Capture the cell that displays the provided text and extract its (x, y) central coordinate. 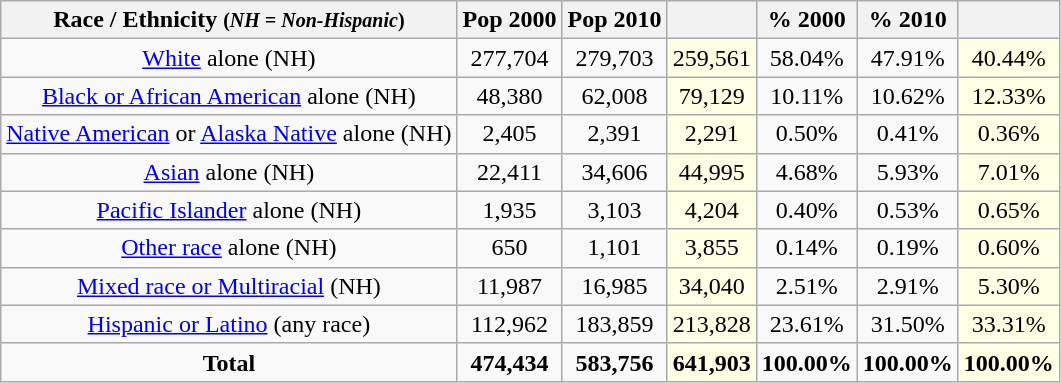
0.60% (1008, 248)
0.65% (1008, 210)
0.41% (908, 134)
2.91% (908, 286)
10.11% (806, 96)
Asian alone (NH) (229, 172)
2.51% (806, 286)
31.50% (908, 324)
5.30% (1008, 286)
4,204 (712, 210)
474,434 (510, 362)
47.91% (908, 58)
583,756 (614, 362)
10.62% (908, 96)
% 2000 (806, 20)
Pop 2010 (614, 20)
2,391 (614, 134)
279,703 (614, 58)
23.61% (806, 324)
Pacific Islander alone (NH) (229, 210)
16,985 (614, 286)
Total (229, 362)
62,008 (614, 96)
Race / Ethnicity (NH = Non-Hispanic) (229, 20)
277,704 (510, 58)
3,855 (712, 248)
0.50% (806, 134)
1,101 (614, 248)
0.14% (806, 248)
7.01% (1008, 172)
3,103 (614, 210)
1,935 (510, 210)
183,859 (614, 324)
48,380 (510, 96)
2,291 (712, 134)
5.93% (908, 172)
259,561 (712, 58)
% 2010 (908, 20)
12.33% (1008, 96)
0.19% (908, 248)
Other race alone (NH) (229, 248)
213,828 (712, 324)
Hispanic or Latino (any race) (229, 324)
650 (510, 248)
641,903 (712, 362)
0.53% (908, 210)
Black or African American alone (NH) (229, 96)
34,040 (712, 286)
79,129 (712, 96)
58.04% (806, 58)
11,987 (510, 286)
0.40% (806, 210)
White alone (NH) (229, 58)
33.31% (1008, 324)
2,405 (510, 134)
112,962 (510, 324)
4.68% (806, 172)
40.44% (1008, 58)
22,411 (510, 172)
Native American or Alaska Native alone (NH) (229, 134)
0.36% (1008, 134)
Pop 2000 (510, 20)
44,995 (712, 172)
Mixed race or Multiracial (NH) (229, 286)
34,606 (614, 172)
